Detect which cell encompasses the target text, then output its (X, Y) center coordinate. 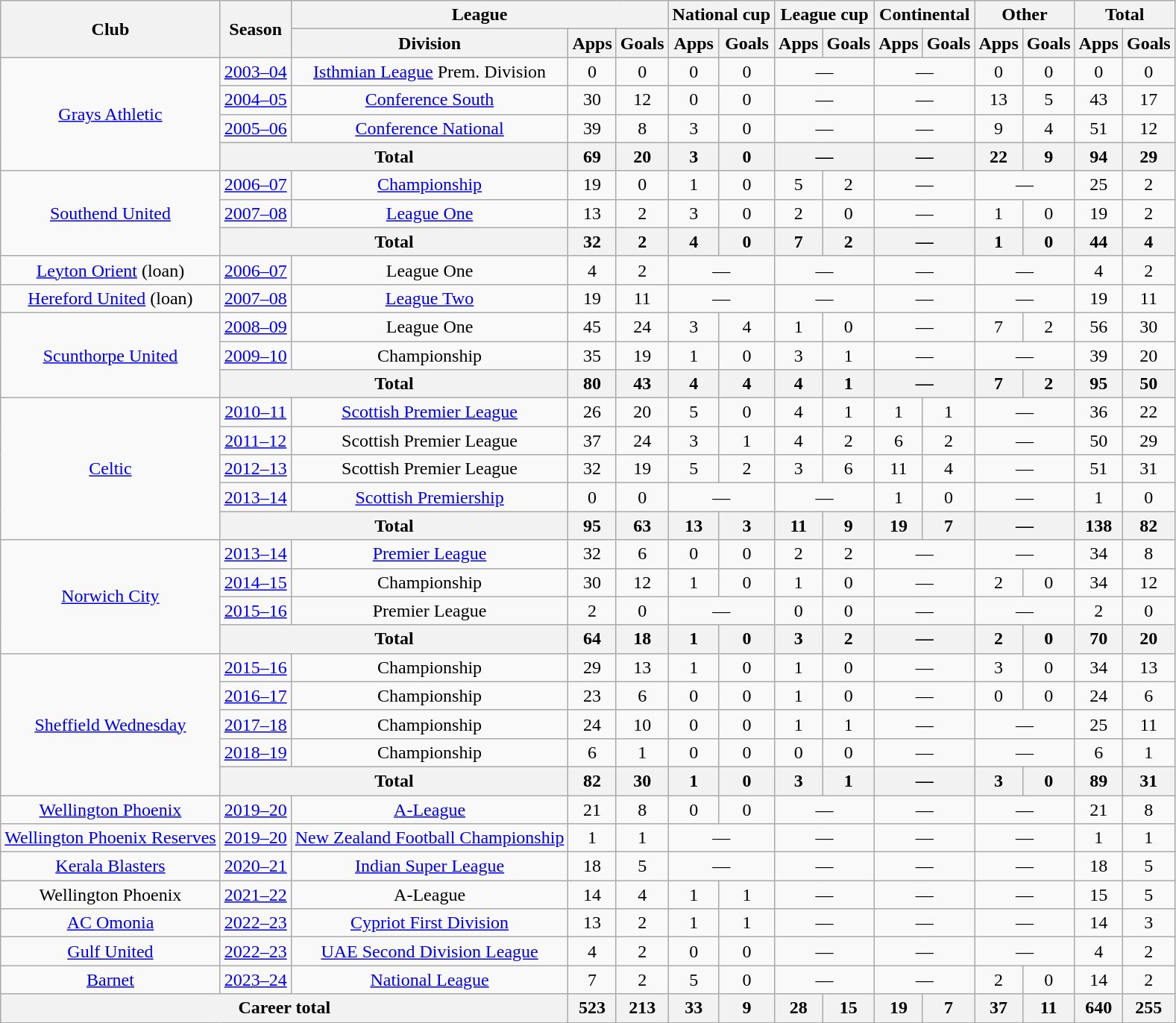
Hereford United (loan) (110, 298)
2020–21 (255, 866)
2018–19 (255, 752)
26 (592, 412)
National League (430, 980)
2004–05 (255, 100)
UAE Second Division League (430, 951)
Conference South (430, 100)
523 (592, 1008)
Club (110, 29)
Cypriot First Division (430, 923)
33 (694, 1008)
Celtic (110, 469)
2023–24 (255, 980)
2016–17 (255, 696)
League cup (825, 15)
2011–12 (255, 441)
League (479, 15)
Wellington Phoenix Reserves (110, 838)
New Zealand Football Championship (430, 838)
2014–15 (255, 582)
Conference National (430, 128)
2010–11 (255, 412)
Season (255, 29)
35 (592, 356)
138 (1098, 526)
Continental (925, 15)
2008–09 (255, 327)
640 (1098, 1008)
89 (1098, 781)
45 (592, 327)
Southend United (110, 213)
213 (642, 1008)
69 (592, 157)
Barnet (110, 980)
70 (1098, 639)
2009–10 (255, 356)
Scottish Premiership (430, 497)
10 (642, 724)
23 (592, 696)
Sheffield Wednesday (110, 724)
2017–18 (255, 724)
Isthmian League Prem. Division (430, 72)
AC Omonia (110, 923)
94 (1098, 157)
2012–13 (255, 469)
44 (1098, 242)
36 (1098, 412)
255 (1148, 1008)
Norwich City (110, 597)
2003–04 (255, 72)
Gulf United (110, 951)
28 (799, 1008)
2021–22 (255, 895)
Kerala Blasters (110, 866)
2005–06 (255, 128)
Other (1025, 15)
Grays Athletic (110, 114)
Indian Super League (430, 866)
Career total (285, 1008)
Scunthorpe United (110, 355)
80 (592, 384)
National cup (721, 15)
League Two (430, 298)
63 (642, 526)
Division (430, 43)
64 (592, 639)
56 (1098, 327)
17 (1148, 100)
Leyton Orient (loan) (110, 270)
